Identify which cell holds the provided text, then report its (X, Y) central coordinate. 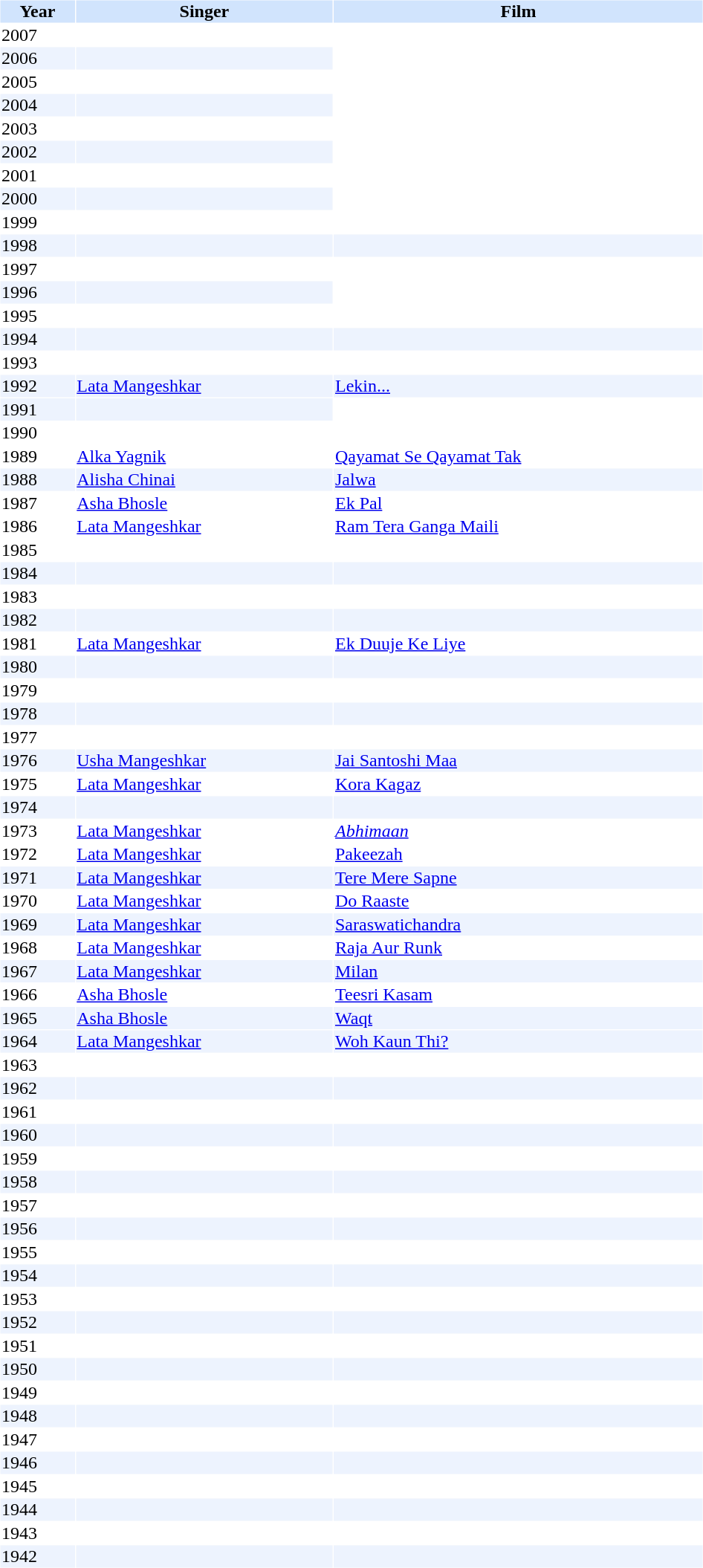
1968 (37, 947)
2002 (37, 152)
1980 (37, 667)
1998 (37, 246)
Year (37, 11)
1961 (37, 1112)
1946 (37, 1463)
2006 (37, 59)
Pakeezah (519, 854)
1987 (37, 503)
1956 (37, 1228)
Qayamat Se Qayamat Tak (519, 456)
Ek Duuje Ke Liye (519, 644)
1967 (37, 971)
Tere Mere Sapne (519, 878)
1954 (37, 1276)
1960 (37, 1135)
1958 (37, 1182)
1962 (37, 1089)
1977 (37, 737)
1973 (37, 831)
1982 (37, 621)
Ek Pal (519, 503)
Ram Tera Ganga Maili (519, 527)
1963 (37, 1065)
Alisha Chinai (204, 479)
2000 (37, 198)
1995 (37, 316)
1944 (37, 1509)
2003 (37, 129)
1991 (37, 409)
Jalwa (519, 479)
1976 (37, 760)
1989 (37, 456)
1964 (37, 1041)
Film (519, 11)
1943 (37, 1533)
1984 (37, 573)
1999 (37, 222)
1947 (37, 1439)
Woh Kaun Thi? (519, 1041)
1966 (37, 995)
1945 (37, 1486)
Waqt (519, 1018)
1965 (37, 1018)
Usha Mangeshkar (204, 760)
1979 (37, 690)
1986 (37, 527)
1970 (37, 901)
2001 (37, 175)
Milan (519, 971)
1975 (37, 784)
1993 (37, 363)
1971 (37, 878)
1981 (37, 644)
2005 (37, 82)
1950 (37, 1370)
Abhimaan (519, 831)
Teesri Kasam (519, 995)
Alka Yagnik (204, 456)
1948 (37, 1416)
1957 (37, 1205)
Do Raaste (519, 901)
1972 (37, 854)
1997 (37, 269)
1990 (37, 433)
1974 (37, 808)
1953 (37, 1299)
Jai Santoshi Maa (519, 760)
1951 (37, 1346)
1994 (37, 340)
1942 (37, 1557)
1988 (37, 479)
1969 (37, 924)
1996 (37, 292)
1959 (37, 1159)
1955 (37, 1252)
1983 (37, 597)
Lekin... (519, 386)
Saraswatichandra (519, 924)
1992 (37, 386)
2004 (37, 105)
1978 (37, 714)
2007 (37, 35)
Singer (204, 11)
1952 (37, 1322)
Raja Aur Runk (519, 947)
1949 (37, 1393)
Kora Kagaz (519, 784)
1985 (37, 550)
